Scan for the cell matching the given text and deliver its [X, Y] coordinate at center. 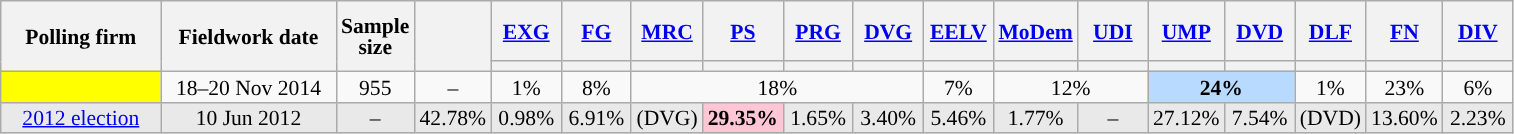
8% [596, 86]
7.54% [1260, 118]
42.78% [452, 118]
6% [1478, 86]
5.46% [958, 118]
12% [1070, 86]
27.12% [1186, 118]
6.91% [596, 118]
13.60% [1404, 118]
UDI [1113, 31]
29.35% [743, 118]
(DVD) [1330, 118]
(DVG) [666, 118]
FN [1404, 31]
DVG [888, 31]
FG [596, 31]
1.65% [818, 118]
PRG [818, 31]
MRC [666, 31]
EXG [526, 31]
UMP [1186, 31]
Fieldwork date [248, 36]
23% [1404, 86]
18% [777, 86]
Polling firm [81, 36]
18–20 Nov 2014 [248, 86]
EELV [958, 31]
1.77% [1035, 118]
7% [958, 86]
MoDem [1035, 31]
PS [743, 31]
2012 election [81, 118]
Samplesize [375, 36]
10 Jun 2012 [248, 118]
24% [1222, 86]
3.40% [888, 118]
DVD [1260, 31]
0.98% [526, 118]
DIV [1478, 31]
2.23% [1478, 118]
DLF [1330, 31]
955 [375, 86]
